Identify which cell holds the provided text, then report its (x, y) central coordinate. 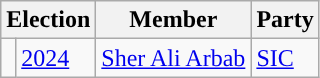
2024 (56, 58)
SIC (285, 58)
Sher Ali Arbab (174, 58)
Party (285, 20)
Member (174, 20)
Election (48, 20)
